Return [X, Y] of the center of cell containing provided text 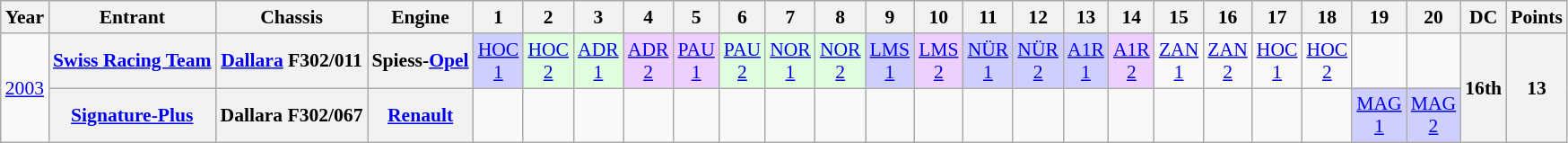
A1R2 [1132, 61]
Year [25, 17]
16th [1484, 88]
ZAN2 [1227, 61]
16 [1227, 17]
2 [548, 17]
PAU1 [696, 61]
Renault [421, 115]
19 [1380, 17]
MAG2 [1433, 115]
2003 [25, 88]
ADR1 [598, 61]
Dallara F302/011 [292, 61]
Engine [421, 17]
11 [989, 17]
14 [1132, 17]
8 [841, 17]
A1R1 [1085, 61]
7 [790, 17]
NOR1 [790, 61]
Points [1537, 17]
12 [1038, 17]
Chassis [292, 17]
3 [598, 17]
1 [499, 17]
10 [938, 17]
4 [649, 17]
ADR2 [649, 61]
NÜR1 [989, 61]
LMS1 [890, 61]
Dallara F302/067 [292, 115]
DC [1484, 17]
5 [696, 17]
Entrant [132, 17]
PAU2 [743, 61]
20 [1433, 17]
Spiess-Opel [421, 61]
18 [1328, 17]
NÜR2 [1038, 61]
NOR2 [841, 61]
9 [890, 17]
Signature-Plus [132, 115]
17 [1277, 17]
MAG1 [1380, 115]
6 [743, 17]
LMS2 [938, 61]
15 [1179, 17]
ZAN1 [1179, 61]
Swiss Racing Team [132, 61]
